Capture the cell that displays the provided text and extract its (x, y) central coordinate. 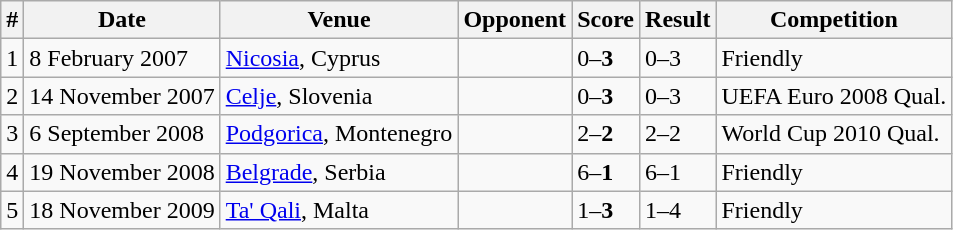
Competition (834, 20)
World Cup 2010 Qual. (834, 134)
8 February 2007 (122, 58)
18 November 2009 (122, 210)
Result (678, 20)
UEFA Euro 2008 Qual. (834, 96)
Venue (339, 20)
Belgrade, Serbia (339, 172)
1–3 (606, 210)
3 (12, 134)
19 November 2008 (122, 172)
Nicosia, Cyprus (339, 58)
5 (12, 210)
6 September 2008 (122, 134)
4 (12, 172)
Date (122, 20)
2 (12, 96)
Opponent (515, 20)
1 (12, 58)
# (12, 20)
Podgorica, Montenegro (339, 134)
Ta' Qali, Malta (339, 210)
14 November 2007 (122, 96)
Score (606, 20)
Celje, Slovenia (339, 96)
1–4 (678, 210)
